Scan for the cell matching the given text and deliver its [X, Y] coordinate at center. 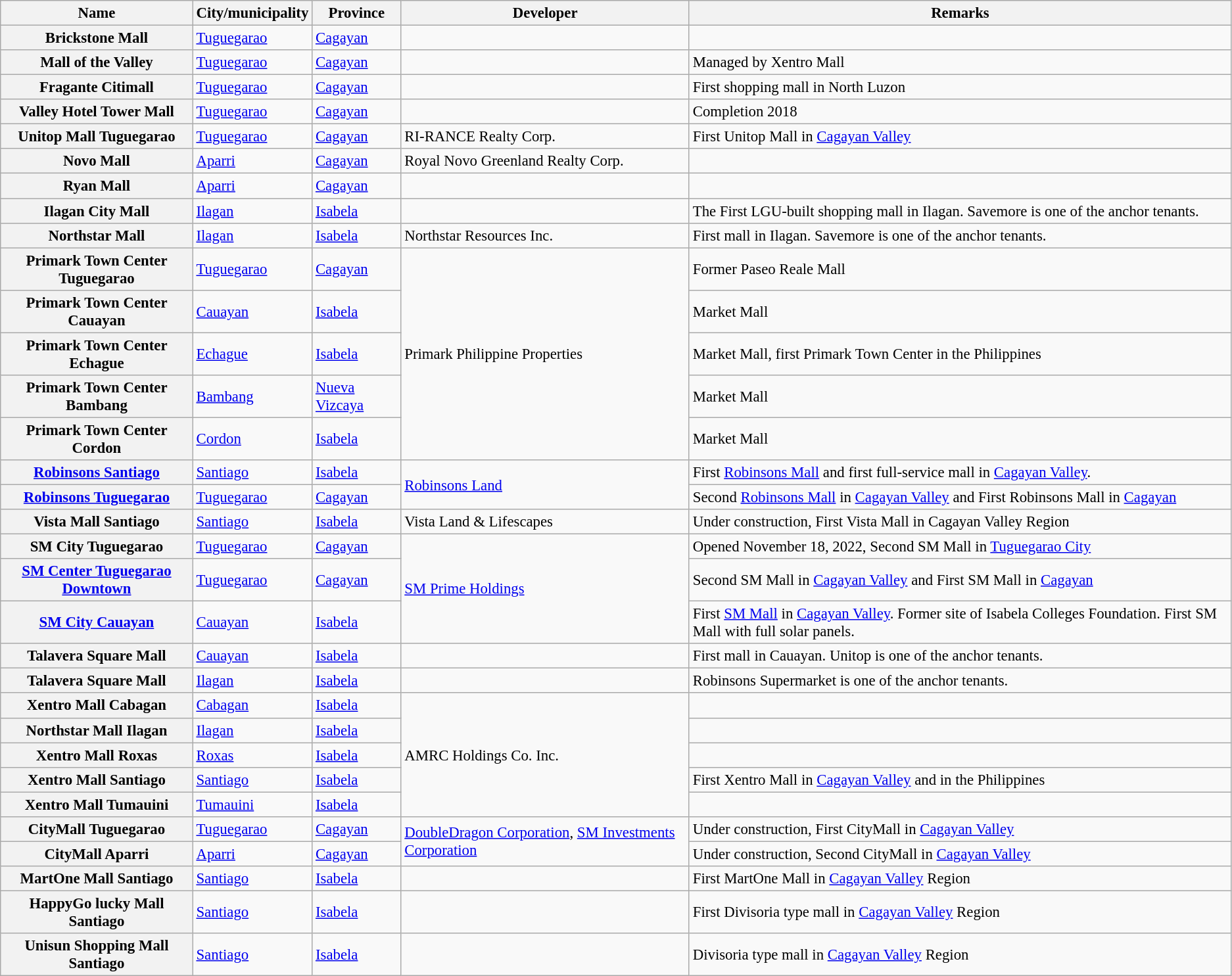
Ilagan City Mall [97, 211]
Under construction, First Vista Mall in Cagayan Valley Region [960, 522]
Robinsons Tuguegarao [97, 497]
Northstar Mall [97, 235]
First Divisoria type mall in Cagayan Valley Region [960, 912]
Valley Hotel Tower Mall [97, 112]
First MartOne Mall in Cagayan Valley Region [960, 879]
Mall of the Valley [97, 62]
Novo Mall [97, 161]
Completion 2018 [960, 112]
Robinsons Santiago [97, 473]
MartOne Mall Santiago [97, 879]
First Robinsons Mall and first full-service mall in Cagayan Valley. [960, 473]
Name [97, 13]
SM City Tuguegarao [97, 547]
The First LGU-built shopping mall in Ilagan. Savemore is one of the anchor tenants. [960, 211]
RI-RANCE Realty Corp. [545, 137]
Xentro Mall Roxas [97, 755]
Primark Philippine Properties [545, 354]
Robinsons Supermarket is one of the anchor tenants. [960, 681]
Bambang [252, 397]
Developer [545, 13]
First Xentro Mall in Cagayan Valley and in the Philippines [960, 779]
Xentro Mall Santiago [97, 779]
Northstar Mall Ilagan [97, 730]
First SM Mall in Cagayan Valley. Former site of Isabela Colleges Foundation. First SM Mall with full solar panels. [960, 623]
Remarks [960, 13]
Cordon [252, 439]
Province [356, 13]
AMRC Holdings Co. Inc. [545, 755]
Fragante Citimall [97, 87]
CityMall Tuguegarao [97, 829]
City/municipality [252, 13]
Unitop Mall Tuguegarao [97, 137]
Ryan Mall [97, 186]
CityMall Aparri [97, 854]
Brickstone Mall [97, 38]
Tumauini [252, 804]
Robinsons Land [545, 485]
Northstar Resources Inc. [545, 235]
Managed by Xentro Mall [960, 62]
Second SM Mall in Cagayan Valley and First SM Mall in Cagayan [960, 580]
Second Robinsons Mall in Cagayan Valley and First Robinsons Mall in Cagayan [960, 497]
SM Prime Holdings [545, 589]
First shopping mall in North Luzon [960, 87]
Unisun Shopping Mall Santiago [97, 954]
HappyGo lucky Mall Santiago [97, 912]
Nueva Vizcaya [356, 397]
Market Mall, first Primark Town Center in the Philippines [960, 354]
Vista Mall Santiago [97, 522]
DoubleDragon Corporation, SM Investments Corporation [545, 841]
First mall in Ilagan. Savemore is one of the anchor tenants. [960, 235]
Xentro Mall Tumauini [97, 804]
Royal Novo Greenland Realty Corp. [545, 161]
Primark Town Center Tuguegarao [97, 269]
Echague [252, 354]
First Unitop Mall in Cagayan Valley [960, 137]
First mall in Cauayan. Unitop is one of the anchor tenants. [960, 656]
SM Center Tuguegarao Downtown [97, 580]
Under construction, Second CityMall in Cagayan Valley [960, 854]
Xentro Mall Cabagan [97, 706]
Under construction, First CityMall in Cagayan Valley [960, 829]
Primark Town Center Cauayan [97, 312]
Former Paseo Reale Mall [960, 269]
Primark Town Center Echague [97, 354]
Primark Town Center Bambang [97, 397]
Divisoria type mall in Cagayan Valley Region [960, 954]
Cabagan [252, 706]
Opened November 18, 2022, Second SM Mall in Tuguegarao City [960, 547]
Primark Town Center Cordon [97, 439]
Vista Land & Lifescapes [545, 522]
SM City Cauayan [97, 623]
Roxas [252, 755]
